Locate the cell with the specified text and output its [x, y] center coordinate. 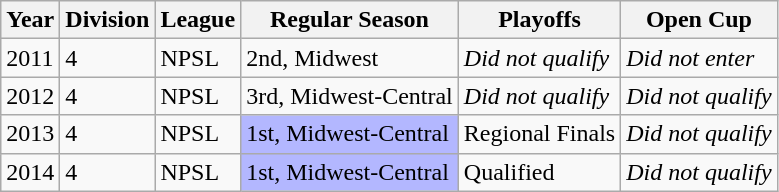
Year [30, 20]
Qualified [539, 172]
League [198, 20]
2014 [30, 172]
Did not enter [699, 58]
3rd, Midwest-Central [350, 96]
Regular Season [350, 20]
2011 [30, 58]
2nd, Midwest [350, 58]
2012 [30, 96]
Regional Finals [539, 134]
Division [108, 20]
Open Cup [699, 20]
2013 [30, 134]
Playoffs [539, 20]
